Determine the [X, Y] coordinate at the center of the cell enclosing the given text.  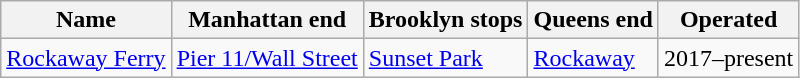
Brooklyn stops [446, 20]
Pier 11/Wall Street [267, 58]
2017–present [728, 58]
Rockaway [593, 58]
Name [86, 20]
Sunset Park [446, 58]
Manhattan end [267, 20]
Rockaway Ferry [86, 58]
Operated [728, 20]
Queens end [593, 20]
